Provide the (x, y) coordinate of the cell's center where the given text is located.  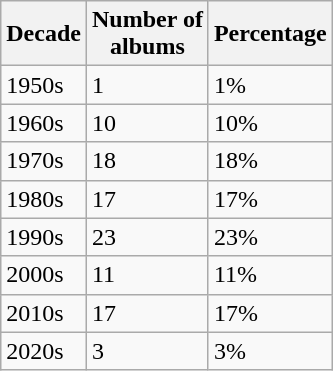
11 (147, 275)
23 (147, 237)
1990s (44, 237)
1950s (44, 85)
1 (147, 85)
1960s (44, 123)
Percentage (270, 34)
3% (270, 351)
23% (270, 237)
3 (147, 351)
10 (147, 123)
18% (270, 161)
2000s (44, 275)
10% (270, 123)
2010s (44, 313)
11% (270, 275)
Number of albums (147, 34)
1970s (44, 161)
1% (270, 85)
18 (147, 161)
2020s (44, 351)
Decade (44, 34)
1980s (44, 199)
